Search for the cell housing the specified text and yield its (X, Y) center coordinate. 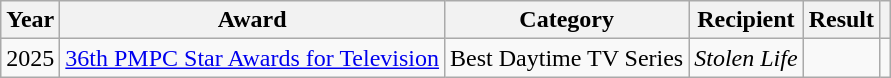
Award (252, 20)
2025 (30, 58)
Year (30, 20)
Recipient (746, 20)
36th PMPC Star Awards for Television (252, 58)
Category (567, 20)
Result (841, 20)
Best Daytime TV Series (567, 58)
Stolen Life (746, 58)
